Return [x, y] of the center of cell containing provided text 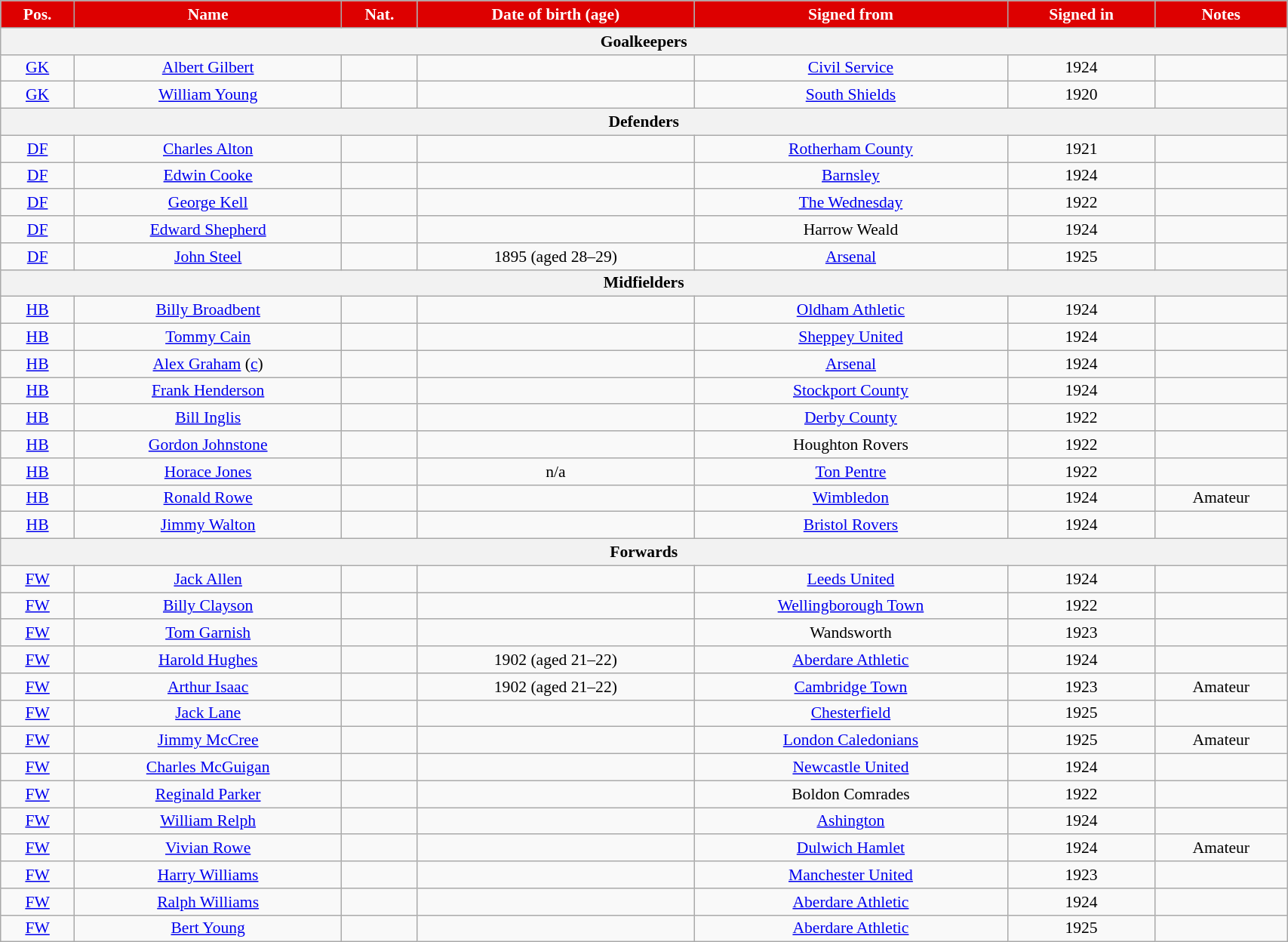
Vivian Rowe [207, 848]
Harold Hughes [207, 660]
London Caledonians [851, 740]
Billy Clayson [207, 606]
Oldham Athletic [851, 310]
Manchester United [851, 875]
Ralph Williams [207, 902]
Leeds United [851, 579]
1895 (aged 28–29) [555, 257]
Defenders [644, 122]
Ton Pentre [851, 472]
Wimbledon [851, 498]
Billy Broadbent [207, 310]
Forwards [644, 553]
Jack Allen [207, 579]
Frank Henderson [207, 391]
Charles Alton [207, 149]
Edwin Cooke [207, 176]
Dulwich Hamlet [851, 848]
Rotherham County [851, 149]
1920 [1081, 95]
Tom Garnish [207, 633]
Horace Jones [207, 472]
Tommy Cain [207, 337]
Signed in [1081, 14]
Reginald Parker [207, 794]
Gordon Johnstone [207, 445]
Houghton Rovers [851, 445]
Newcastle United [851, 768]
Bert Young [207, 928]
Wandsworth [851, 633]
Bill Inglis [207, 418]
The Wednesday [851, 203]
Midfielders [644, 283]
William Relph [207, 821]
Stockport County [851, 391]
Charles McGuigan [207, 768]
Bristol Rovers [851, 525]
Alex Graham (c) [207, 364]
Notes [1221, 14]
Jack Lane [207, 713]
Sheppey United [851, 337]
Nat. [380, 14]
Albert Gilbert [207, 68]
Signed from [851, 14]
Chesterfield [851, 713]
Ronald Rowe [207, 498]
Ashington [851, 821]
Jimmy Walton [207, 525]
South Shields [851, 95]
Barnsley [851, 176]
John Steel [207, 257]
Arthur Isaac [207, 687]
Pos. [38, 14]
Name [207, 14]
Harry Williams [207, 875]
William Young [207, 95]
Wellingborough Town [851, 606]
Edward Shepherd [207, 229]
Derby County [851, 418]
Boldon Comrades [851, 794]
n/a [555, 472]
Date of birth (age) [555, 14]
Harrow Weald [851, 229]
Cambridge Town [851, 687]
1921 [1081, 149]
George Kell [207, 203]
Jimmy McCree [207, 740]
Civil Service [851, 68]
Goalkeepers [644, 42]
